Identify which cell holds the provided text, then report its [X, Y] central coordinate. 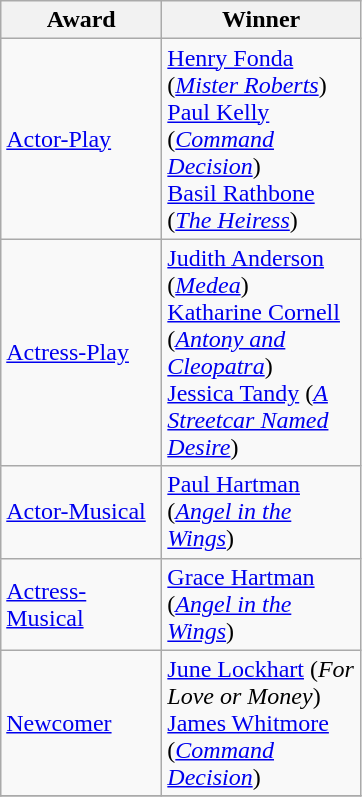
Actress-Musical [82, 604]
Actor-Play [82, 139]
Winner [262, 20]
Actor-Musical [82, 512]
Henry Fonda (Mister Roberts)Paul Kelly (Command Decision)Basil Rathbone (The Heiress) [262, 139]
Judith Anderson (Medea)Katharine Cornell (Antony and Cleopatra)Jessica Tandy (A Streetcar Named Desire) [262, 352]
Award [82, 20]
June Lockhart (For Love or Money)James Whitmore (Command Decision) [262, 723]
Grace Hartman (Angel in the Wings) [262, 604]
Paul Hartman (Angel in the Wings) [262, 512]
Actress-Play [82, 352]
Newcomer [82, 723]
